For the text-containing cell, return its midpoint in [X, Y] coordinate format. 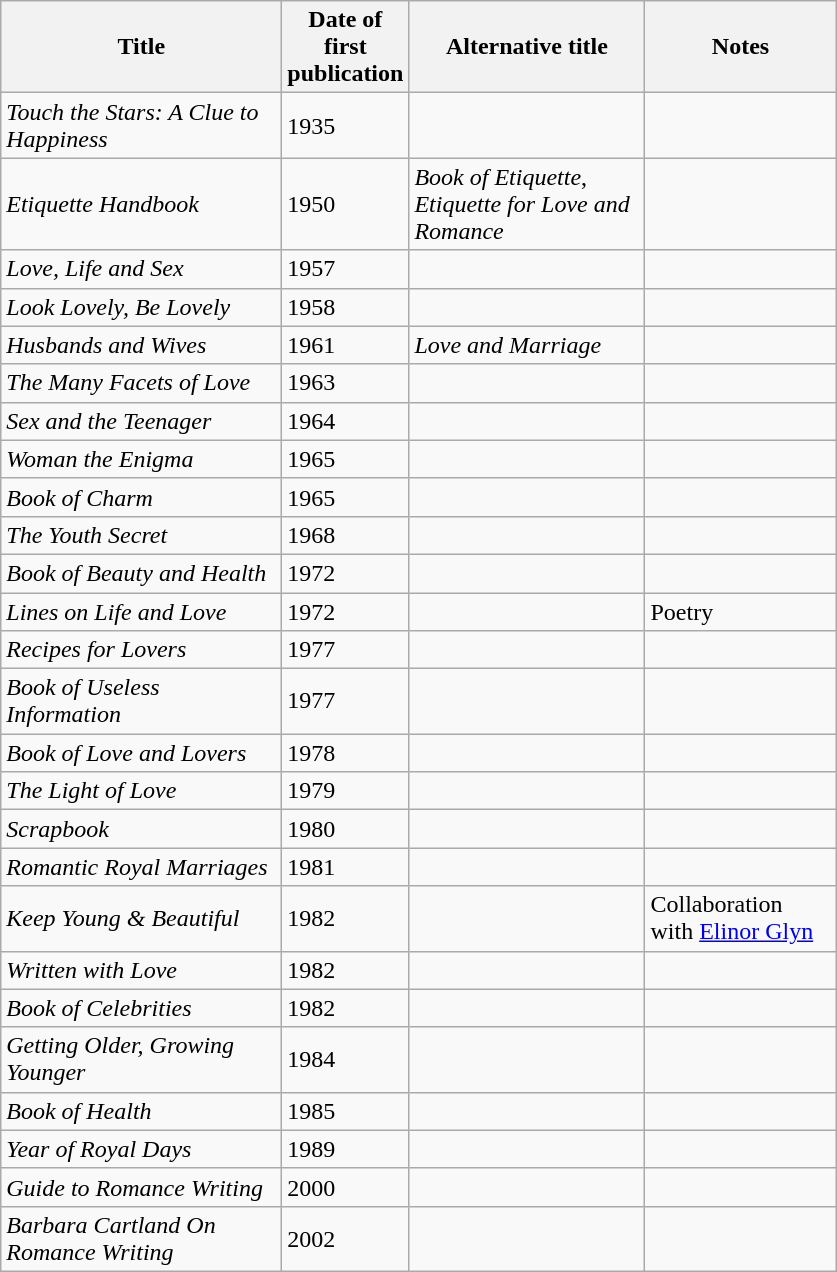
Lines on Life and Love [142, 611]
Book of Love and Lovers [142, 753]
Book of Health [142, 1111]
Poetry [740, 611]
1950 [346, 204]
Book of Useless Information [142, 702]
The Youth Secret [142, 535]
1981 [346, 867]
Written with Love [142, 970]
Alternative title [527, 47]
Getting Older, Growing Younger [142, 1060]
1979 [346, 791]
Notes [740, 47]
Book of Beauty and Health [142, 573]
Date of firstpublication [346, 47]
Sex and the Teenager [142, 421]
Collaboration with Elinor Glyn [740, 918]
Recipes for Lovers [142, 650]
Book of Charm [142, 497]
2002 [346, 1238]
The Many Facets of Love [142, 383]
1984 [346, 1060]
1964 [346, 421]
Title [142, 47]
1957 [346, 269]
Look Lovely, Be Lovely [142, 307]
1978 [346, 753]
1961 [346, 345]
The Light of Love [142, 791]
1985 [346, 1111]
Love and Marriage [527, 345]
Love, Life and Sex [142, 269]
Guide to Romance Writing [142, 1187]
1958 [346, 307]
Husbands and Wives [142, 345]
Romantic Royal Marriages [142, 867]
1963 [346, 383]
Scrapbook [142, 829]
Woman the Enigma [142, 459]
1989 [346, 1149]
1935 [346, 126]
Keep Young & Beautiful [142, 918]
Book of Celebrities [142, 1008]
2000 [346, 1187]
1980 [346, 829]
Book of Etiquette, Etiquette for Love and Romance [527, 204]
Year of Royal Days [142, 1149]
Etiquette Handbook [142, 204]
Barbara Cartland On Romance Writing [142, 1238]
1968 [346, 535]
Touch the Stars: A Clue to Happiness [142, 126]
